Return the [X, Y] coordinate for the center point of the cell that contains the specified text.  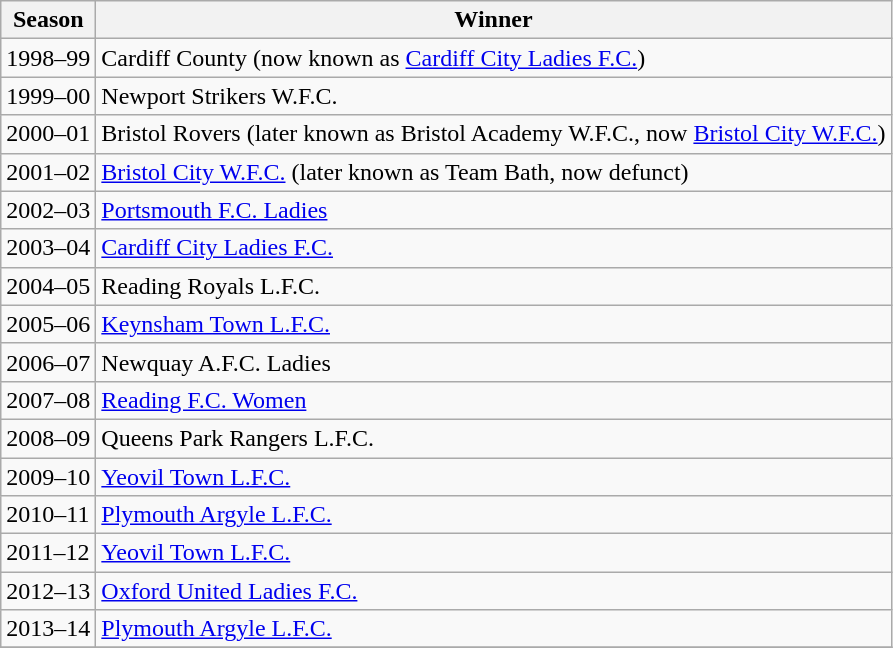
2004–05 [48, 286]
Reading Royals L.F.C. [494, 286]
Reading F.C. Women [494, 400]
Portsmouth F.C. Ladies [494, 210]
2010–11 [48, 515]
2002–03 [48, 210]
2003–04 [48, 248]
2013–14 [48, 629]
Newquay A.F.C. Ladies [494, 362]
Keynsham Town L.F.C. [494, 324]
1998–99 [48, 58]
2012–13 [48, 591]
2006–07 [48, 362]
2008–09 [48, 438]
2005–06 [48, 324]
2000–01 [48, 134]
2007–08 [48, 400]
Cardiff City Ladies F.C. [494, 248]
Oxford United Ladies F.C. [494, 591]
Season [48, 20]
Bristol Rovers (later known as Bristol Academy W.F.C., now Bristol City W.F.C.) [494, 134]
Newport Strikers W.F.C. [494, 96]
2009–10 [48, 477]
2001–02 [48, 172]
1999–00 [48, 96]
Winner [494, 20]
Queens Park Rangers L.F.C. [494, 438]
Bristol City W.F.C. (later known as Team Bath, now defunct) [494, 172]
2011–12 [48, 553]
Cardiff County (now known as Cardiff City Ladies F.C.) [494, 58]
